From the cell containing the given text, extract its center point as [X, Y] coordinate. 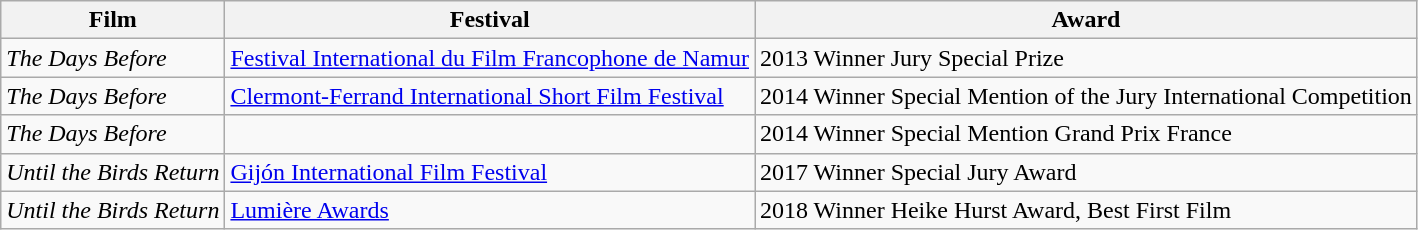
2014 Winner Special Mention of the Jury International Competition [1086, 96]
Award [1086, 20]
Festival International du Film Francophone de Namur [490, 58]
Lumière Awards [490, 210]
Festival [490, 20]
Clermont-Ferrand International Short Film Festival [490, 96]
2017 Winner Special Jury Award [1086, 172]
2018 Winner Heike Hurst Award, Best First Film [1086, 210]
2013 Winner Jury Special Prize [1086, 58]
Gijón International Film Festival [490, 172]
Film [113, 20]
2014 Winner Special Mention Grand Prix France [1086, 134]
